Find where the given text appears and provide that cell's center as (x, y) coordinate. 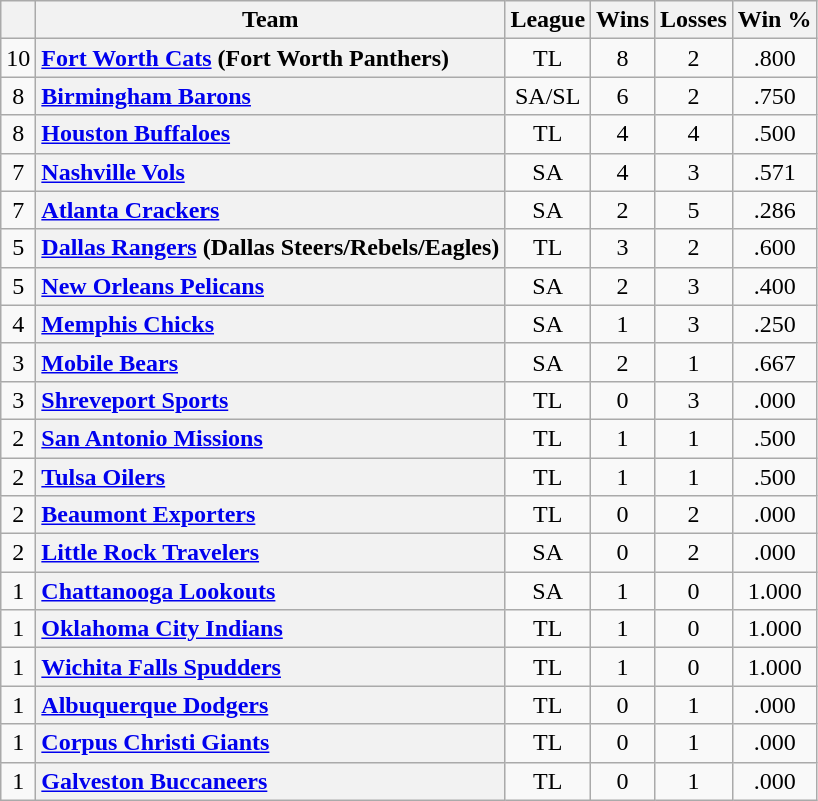
Galveston Buccaneers (270, 781)
.400 (774, 286)
Wichita Falls Spudders (270, 667)
Fort Worth Cats (Fort Worth Panthers) (270, 58)
Little Rock Travelers (270, 553)
Memphis Chicks (270, 324)
Corpus Christi Giants (270, 743)
Chattanooga Lookouts (270, 591)
Albuquerque Dodgers (270, 705)
Tulsa Oilers (270, 477)
.667 (774, 362)
Oklahoma City Indians (270, 629)
.250 (774, 324)
New Orleans Pelicans (270, 286)
Nashville Vols (270, 172)
Wins (623, 20)
Win % (774, 20)
10 (18, 58)
San Antonio Missions (270, 438)
Beaumont Exporters (270, 515)
Shreveport Sports (270, 400)
Mobile Bears (270, 362)
.286 (774, 210)
Team (270, 20)
SA/SL (548, 96)
.800 (774, 58)
.750 (774, 96)
.571 (774, 172)
Houston Buffaloes (270, 134)
League (548, 20)
Atlanta Crackers (270, 210)
Birmingham Barons (270, 96)
.600 (774, 248)
Losses (694, 20)
6 (623, 96)
Dallas Rangers (Dallas Steers/Rebels/Eagles) (270, 248)
